Output the [X, Y] coordinate of the center of the cell containing the given text.  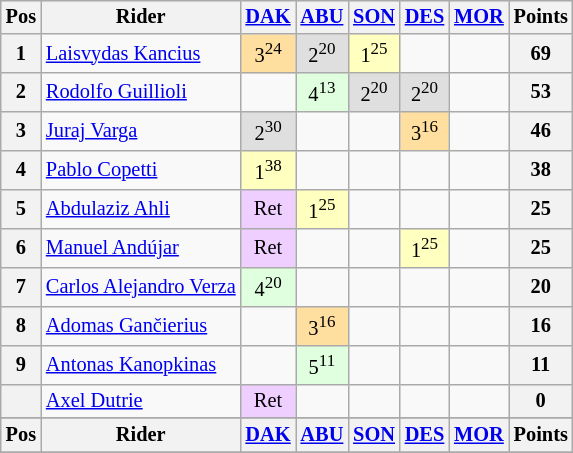
Juraj Varga [141, 132]
Antonas Kanopkinas [141, 364]
230 [268, 132]
Carlos Alejandro Verza [141, 288]
7 [21, 288]
Abdulaziz Ahli [141, 210]
0 [541, 401]
46 [541, 132]
38 [541, 170]
11 [541, 364]
6 [21, 248]
5 [21, 210]
Adomas Gančierius [141, 326]
Axel Dutrie [141, 401]
Pablo Copetti [141, 170]
1 [21, 54]
420 [268, 288]
511 [322, 364]
2 [21, 92]
69 [541, 54]
138 [268, 170]
4 [21, 170]
Manuel Andújar [141, 248]
16 [541, 326]
Rodolfo Guillioli [141, 92]
324 [268, 54]
413 [322, 92]
8 [21, 326]
3 [21, 132]
9 [21, 364]
Laisvydas Kancius [141, 54]
53 [541, 92]
20 [541, 288]
